Find where the given text appears and provide that cell's center as (x, y) coordinate. 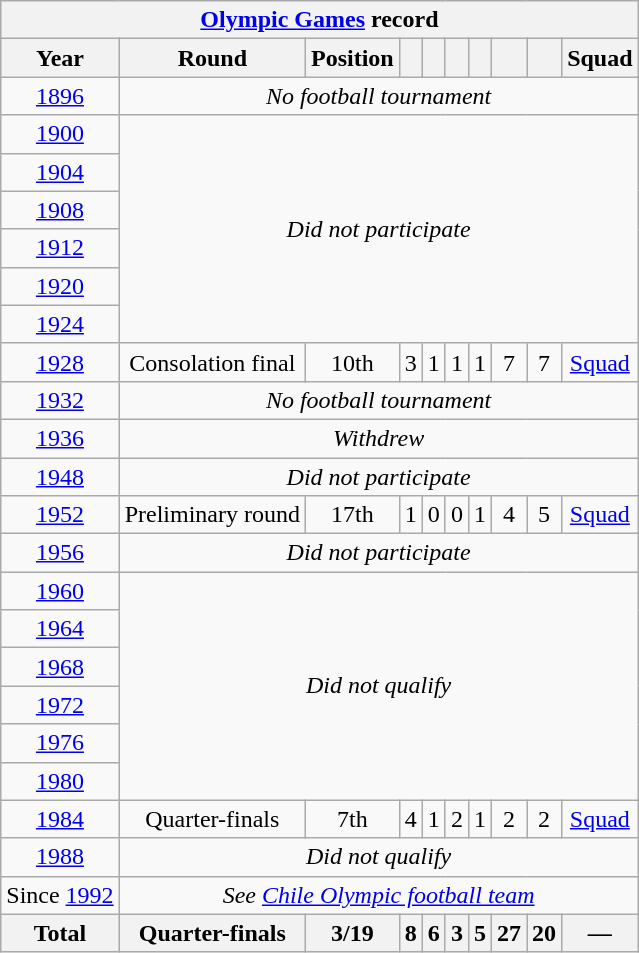
1924 (60, 324)
Position (353, 58)
1900 (60, 134)
Year (60, 58)
1960 (60, 591)
1928 (60, 362)
1896 (60, 96)
1936 (60, 438)
1932 (60, 400)
8 (410, 933)
1968 (60, 667)
6 (434, 933)
— (600, 933)
Consolation final (212, 362)
Since 1992 (60, 895)
27 (510, 933)
1952 (60, 515)
7th (353, 819)
17th (353, 515)
1956 (60, 553)
See Chile Olympic football team (378, 895)
1988 (60, 857)
Preliminary round (212, 515)
3/19 (353, 933)
Round (212, 58)
1908 (60, 210)
1976 (60, 743)
1912 (60, 248)
20 (544, 933)
1984 (60, 819)
1948 (60, 477)
1920 (60, 286)
Olympic Games record (320, 20)
1964 (60, 629)
1972 (60, 705)
Total (60, 933)
1980 (60, 781)
1904 (60, 172)
Withdrew (378, 438)
10th (353, 362)
